Detect which cell encompasses the target text, then output its [x, y] center coordinate. 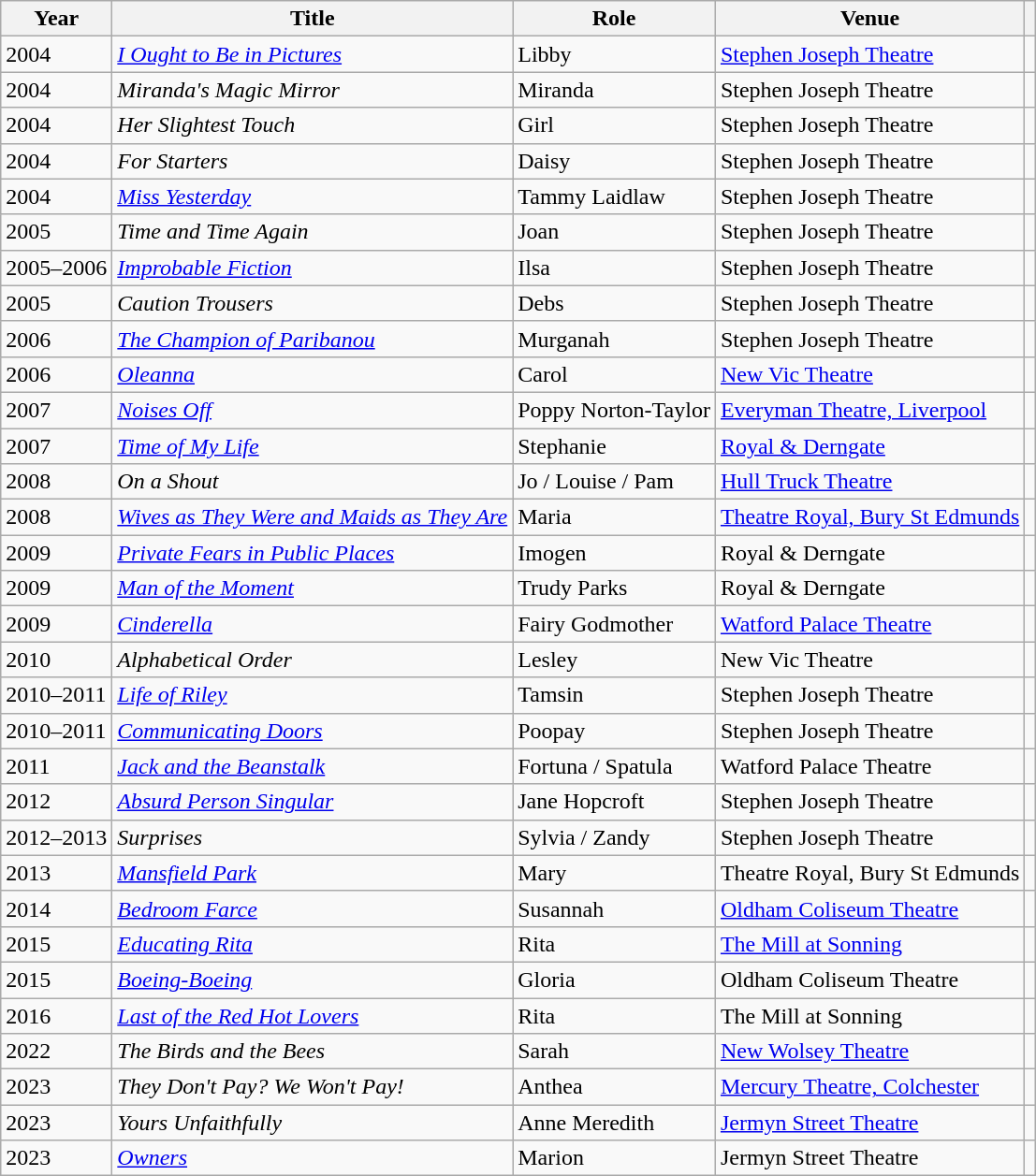
Sarah [614, 1052]
Man of the Moment [313, 588]
Fortuna / Spatula [614, 766]
Absurd Person Singular [313, 802]
They Don't Pay? We Won't Pay! [313, 1087]
Daisy [614, 161]
Lesley [614, 660]
Venue [869, 19]
Caution Trousers [313, 303]
2011 [56, 766]
Boeing-Boeing [313, 980]
Private Fears in Public Places [313, 553]
Jack and the Beanstalk [313, 766]
Poopay [614, 731]
Title [313, 19]
Life of Riley [313, 695]
Year [56, 19]
2014 [56, 908]
2012–2013 [56, 837]
For Starters [313, 161]
Mercury Theatre, Colchester [869, 1087]
Surprises [313, 837]
2005–2006 [56, 268]
2010 [56, 660]
Her Slightest Touch [313, 125]
The Birds and the Bees [313, 1052]
Cinderella [313, 624]
Noises Off [313, 410]
Improbable Fiction [313, 268]
Carol [614, 374]
Ilsa [614, 268]
New Wolsey Theatre [869, 1052]
2022 [56, 1052]
2016 [56, 1015]
Bedroom Farce [313, 908]
Stephanie [614, 446]
Trudy Parks [614, 588]
Imogen [614, 553]
Educating Rita [313, 944]
Time and Time Again [313, 232]
Role [614, 19]
Libby [614, 54]
Miranda's Magic Mirror [313, 90]
Fairy Godmother [614, 624]
Jo / Louise / Pam [614, 482]
Maria [614, 517]
Joan [614, 232]
Tamsin [614, 695]
Wives as They Were and Maids as They Are [313, 517]
Susannah [614, 908]
Oleanna [313, 374]
Hull Truck Theatre [869, 482]
Gloria [614, 980]
Owners [313, 1158]
On a Shout [313, 482]
Time of My Life [313, 446]
Communicating Doors [313, 731]
2013 [56, 873]
2012 [56, 802]
Poppy Norton-Taylor [614, 410]
Murganah [614, 339]
Debs [614, 303]
Jane Hopcroft [614, 802]
Tammy Laidlaw [614, 196]
The Champion of Paribanou [313, 339]
Mansfield Park [313, 873]
I Ought to Be in Pictures [313, 54]
Alphabetical Order [313, 660]
Anthea [614, 1087]
Marion [614, 1158]
Miss Yesterday [313, 196]
Everyman Theatre, Liverpool [869, 410]
Yours Unfaithfully [313, 1123]
Anne Meredith [614, 1123]
Girl [614, 125]
Last of the Red Hot Lovers [313, 1015]
Sylvia / Zandy [614, 837]
Miranda [614, 90]
Mary [614, 873]
